Search for the cell housing the specified text and yield its (x, y) center coordinate. 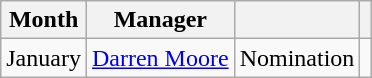
January (44, 58)
Darren Moore (160, 58)
Nomination (297, 58)
Month (44, 20)
Manager (160, 20)
